Determine the [X, Y] coordinate at the center of the cell enclosing the given text.  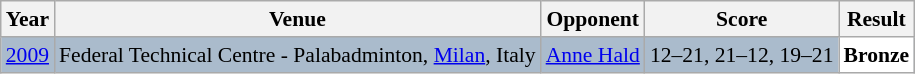
Federal Technical Centre - Palabadminton, Milan, Italy [298, 55]
Bronze [876, 55]
Venue [298, 19]
Year [28, 19]
Opponent [593, 19]
Result [876, 19]
2009 [28, 55]
12–21, 21–12, 19–21 [742, 55]
Score [742, 19]
Anne Hald [593, 55]
